Return the (X, Y) coordinate for the center point of the cell that contains the specified text.  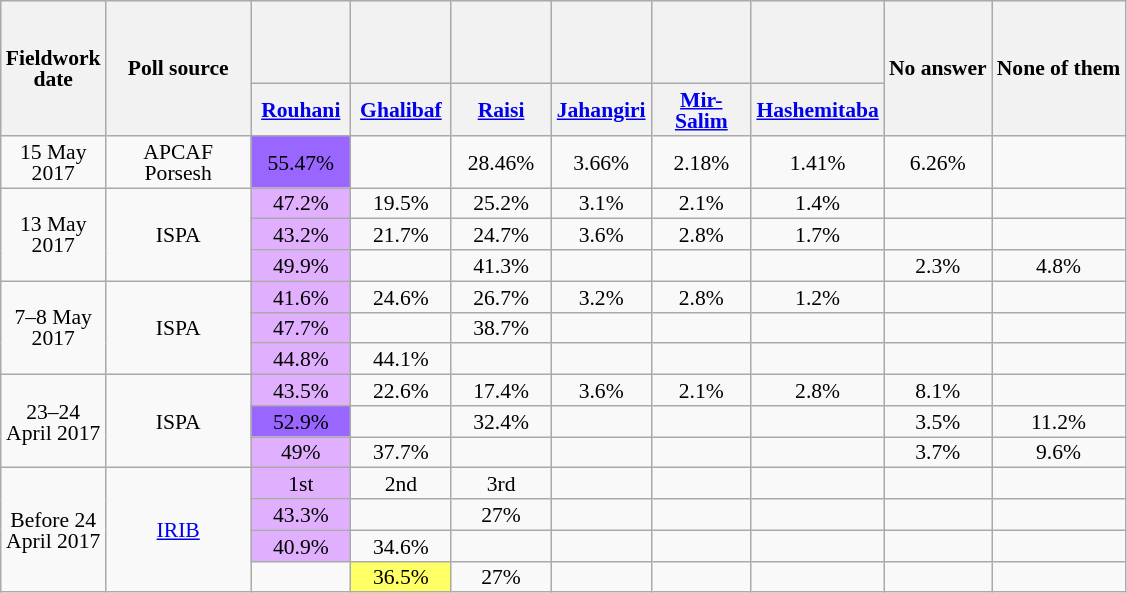
9.6% (1059, 452)
52.9% (301, 422)
Hashemitaba (817, 110)
Raisi (501, 110)
44.1% (401, 360)
47.2% (301, 204)
47.7% (301, 328)
37.7% (401, 452)
25.2% (501, 204)
15 May 2017 (54, 162)
2.3% (938, 266)
41.3% (501, 266)
13 May 2017 (54, 234)
19.5% (401, 204)
55.47% (301, 162)
24.6% (401, 296)
Poll source (178, 68)
21.7% (401, 234)
23–24 April 2017 (54, 422)
3.1% (601, 204)
26.7% (501, 296)
49.9% (301, 266)
1.7% (817, 234)
32.4% (501, 422)
3.66% (601, 162)
2.18% (701, 162)
6.26% (938, 162)
24.7% (501, 234)
17.4% (501, 390)
APCAF Porsesh (178, 162)
38.7% (501, 328)
None of them (1059, 68)
1.2% (817, 296)
7–8 May 2017 (54, 328)
Before 24 April 2017 (54, 530)
36.5% (401, 576)
44.8% (301, 360)
3.2% (601, 296)
1.4% (817, 204)
3.7% (938, 452)
41.6% (301, 296)
22.6% (401, 390)
Rouhani (301, 110)
43.5% (301, 390)
43.3% (301, 514)
No answer (938, 68)
4.8% (1059, 266)
28.46% (501, 162)
49% (301, 452)
8.1% (938, 390)
40.9% (301, 546)
1.41% (817, 162)
34.6% (401, 546)
Jahangiri (601, 110)
1st (301, 484)
2nd (401, 484)
Mir-Salim (701, 110)
11.2% (1059, 422)
Fieldwork date (54, 68)
43.2% (301, 234)
IRIB (178, 530)
3rd (501, 484)
Ghalibaf (401, 110)
3.5% (938, 422)
